Provide the (X, Y) coordinate of the cell's center where the given text is located.  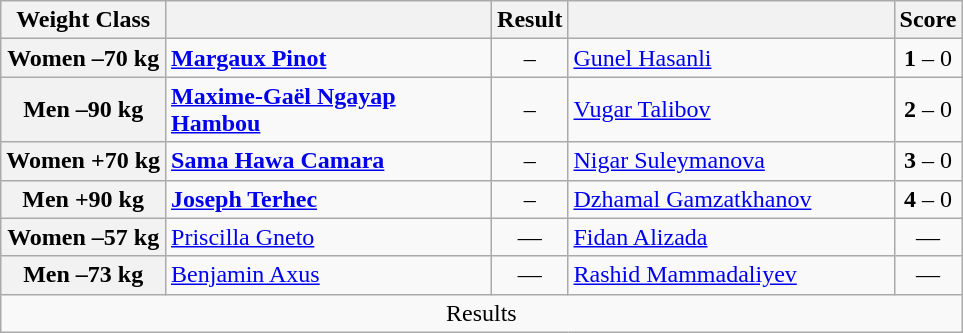
Women +70 kg (84, 161)
Score (928, 20)
Gunel Hasanli (731, 58)
4 – 0 (928, 199)
Women –70 kg (84, 58)
Men +90 kg (84, 199)
Women –57 kg (84, 237)
Maxime-Gaël Ngayap Hambou (329, 110)
Nigar Suleymanova (731, 161)
Rashid Mammadaliyev (731, 275)
Result (530, 20)
2 – 0 (928, 110)
Dzhamal Gamzatkhanov (731, 199)
Men –73 kg (84, 275)
1 – 0 (928, 58)
Weight Class (84, 20)
3 – 0 (928, 161)
Margaux Pinot (329, 58)
Benjamin Axus (329, 275)
Men –90 kg (84, 110)
Sama Hawa Camara (329, 161)
Vugar Talibov (731, 110)
Priscilla Gneto (329, 237)
Results (482, 313)
Joseph Terhec (329, 199)
Fidan Alizada (731, 237)
